Return [X, Y] of the center of cell containing provided text 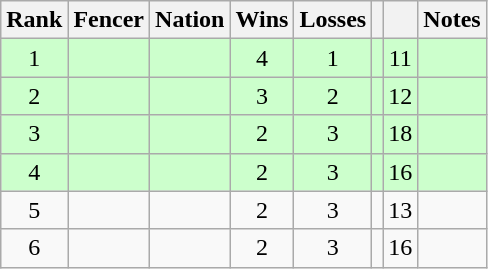
Nation [190, 20]
Notes [452, 20]
11 [400, 58]
18 [400, 134]
Losses [333, 20]
12 [400, 96]
Wins [262, 20]
Rank [34, 20]
Fencer [109, 20]
13 [400, 210]
6 [34, 248]
5 [34, 210]
